Locate the cell with the specified text and output its (X, Y) center coordinate. 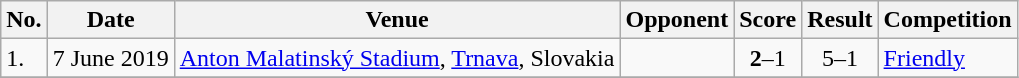
2–1 (768, 58)
Date (110, 20)
Venue (397, 20)
7 June 2019 (110, 58)
Opponent (677, 20)
Friendly (948, 58)
Anton Malatinský Stadium, Trnava, Slovakia (397, 58)
Score (768, 20)
Competition (948, 20)
5–1 (840, 58)
1. (24, 58)
No. (24, 20)
Result (840, 20)
